Scan for the cell matching the given text and deliver its [x, y] coordinate at center. 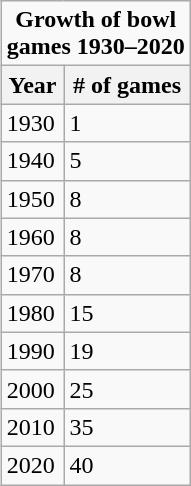
# of games [127, 85]
1990 [32, 351]
1960 [32, 237]
2010 [32, 427]
19 [127, 351]
5 [127, 161]
2000 [32, 389]
1 [127, 123]
Growth of bowl games 1930–2020 [96, 34]
1970 [32, 275]
Year [32, 85]
1950 [32, 199]
1930 [32, 123]
35 [127, 427]
15 [127, 313]
1940 [32, 161]
25 [127, 389]
40 [127, 465]
2020 [32, 465]
1980 [32, 313]
